Capture the cell that displays the provided text and extract its [X, Y] central coordinate. 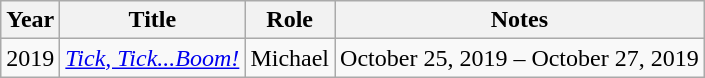
October 25, 2019 – October 27, 2019 [520, 58]
2019 [30, 58]
Title [152, 20]
Notes [520, 20]
Year [30, 20]
Role [290, 20]
Michael [290, 58]
Tick, Tick...Boom! [152, 58]
